Identify which cell holds the provided text, then report its (x, y) central coordinate. 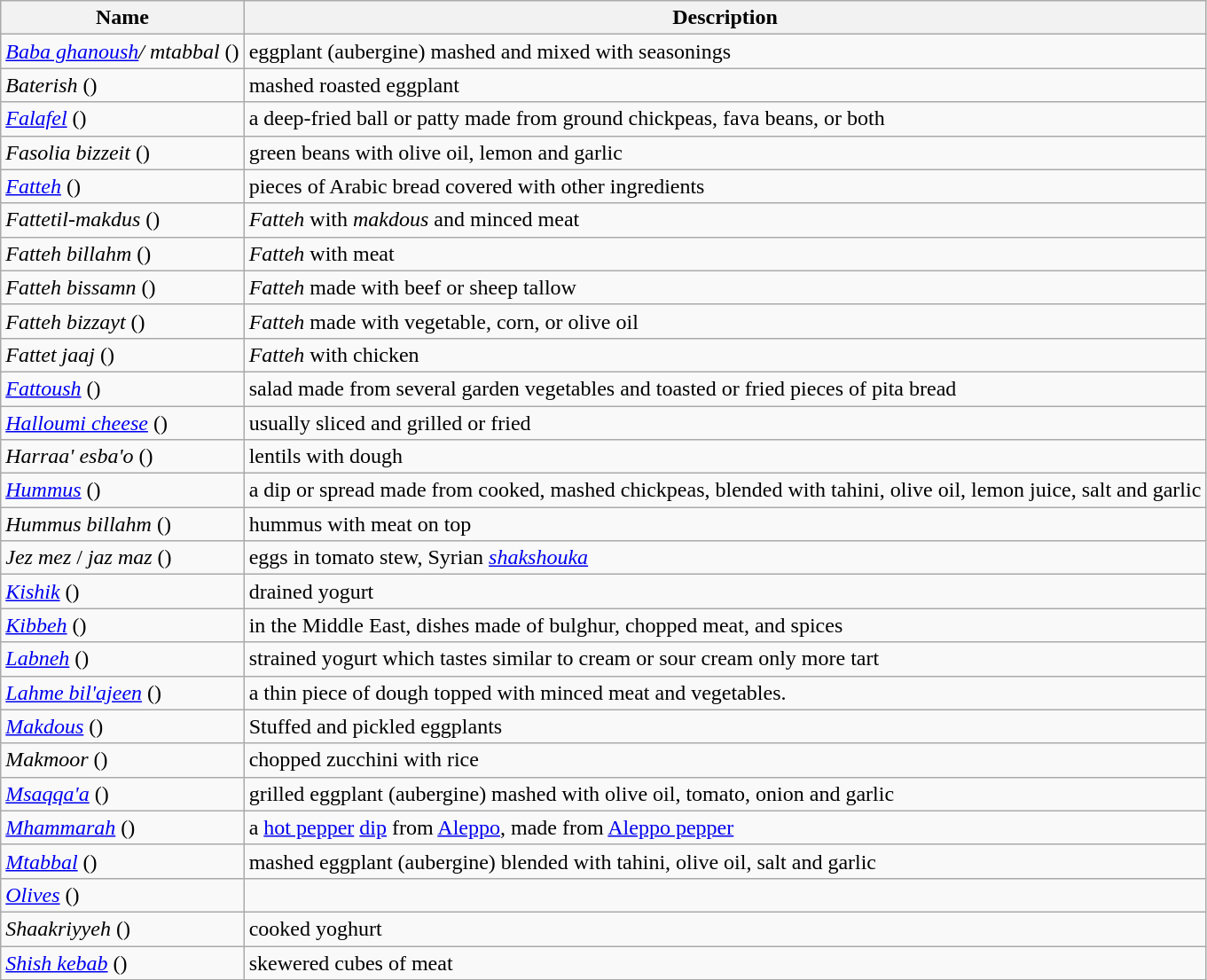
Fattetil-makdus () (122, 220)
usually sliced and grilled or fried (725, 423)
Fattet jaaj () (122, 355)
Shaakriyyeh () (122, 929)
Mtabbal () (122, 861)
Falafel () (122, 119)
Baba ghanoush/ mtabbal () (122, 51)
salad made from several garden vegetables and toasted or fried pieces of pita bread (725, 388)
Fatteh bizzayt () (122, 321)
pieces of Arabic bread covered with other ingredients (725, 186)
Stuffed and pickled eggplants (725, 726)
Description (725, 18)
drained yogurt (725, 592)
hummus with meat on top (725, 524)
Hummus () (122, 490)
Kibbeh () (122, 625)
mashed roasted eggplant (725, 85)
Hummus billahm () (122, 524)
Makmoor () (122, 760)
a dip or spread made from cooked, mashed chickpeas, blended with tahini, olive oil, lemon juice, salt and garlic (725, 490)
Shish kebab () (122, 962)
chopped zucchini with rice (725, 760)
eggs in tomato stew, Syrian shakshouka (725, 558)
Fatteh made with vegetable, corn, or olive oil (725, 321)
Fatteh bissamn () (122, 287)
Jez mez / jaz maz () (122, 558)
Fatteh with makdous and minced meat (725, 220)
grilled eggplant (aubergine) mashed with olive oil, tomato, onion and garlic (725, 794)
cooked yoghurt (725, 929)
Fatteh billahm () (122, 254)
in the Middle East, dishes made of bulghur, chopped meat, and spices (725, 625)
mashed eggplant (aubergine) blended with tahini, olive oil, salt and garlic (725, 861)
Fasolia bizzeit () (122, 153)
Labneh () (122, 659)
Fatteh made with beef or sheep tallow (725, 287)
Halloumi cheese () (122, 423)
eggplant (aubergine) mashed and mixed with seasonings (725, 51)
Fatteh with chicken (725, 355)
Kishik () (122, 592)
Name (122, 18)
green beans with olive oil, lemon and garlic (725, 153)
Lahme bil'ajeen () (122, 693)
Mhammarah () (122, 827)
strained yogurt which tastes similar to cream or sour cream only more tart (725, 659)
a thin piece of dough topped with minced meat and vegetables. (725, 693)
Msaqqa'a () (122, 794)
a hot pepper dip from Aleppo, made from Aleppo pepper (725, 827)
Olives () (122, 895)
Harraa' esba'o () (122, 457)
Baterish () (122, 85)
skewered cubes of meat (725, 962)
Makdous () (122, 726)
Fattoush () (122, 388)
lentils with dough (725, 457)
Fatteh with meat (725, 254)
a deep-fried ball or patty made from ground chickpeas, fava beans, or both (725, 119)
Fatteh () (122, 186)
